Determine the (x, y) coordinate at the center of the cell enclosing the given text.  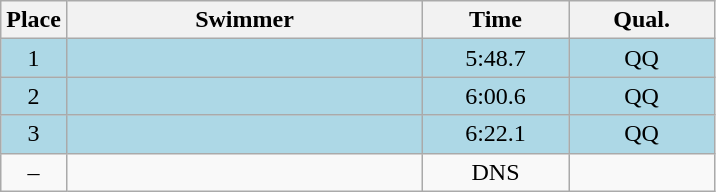
3 (34, 134)
Time (496, 20)
Place (34, 20)
6:22.1 (496, 134)
Qual. (642, 20)
5:48.7 (496, 58)
2 (34, 96)
– (34, 172)
6:00.6 (496, 96)
Swimmer (244, 20)
DNS (496, 172)
1 (34, 58)
